Identify which cell holds the provided text, then report its [X, Y] central coordinate. 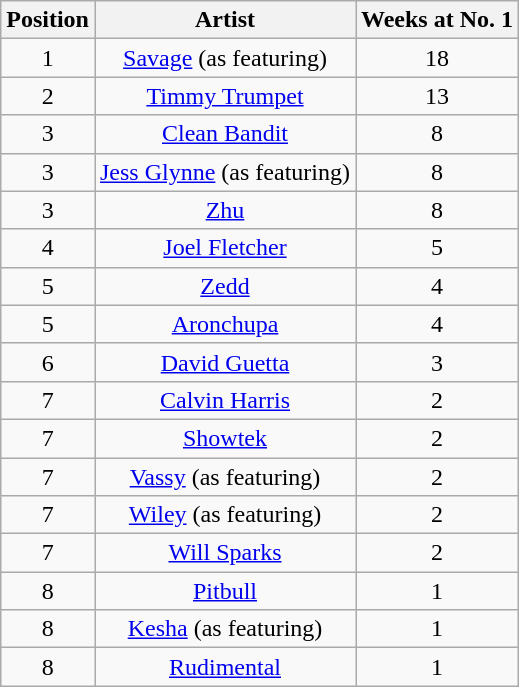
Position [48, 20]
Timmy Trumpet [224, 96]
6 [48, 362]
Pitbull [224, 591]
Showtek [224, 438]
18 [438, 58]
Calvin Harris [224, 400]
Aronchupa [224, 324]
Zedd [224, 286]
Clean Bandit [224, 134]
Jess Glynne (as featuring) [224, 172]
Joel Fletcher [224, 248]
Kesha (as featuring) [224, 629]
Wiley (as featuring) [224, 515]
Weeks at No. 1 [438, 20]
Artist [224, 20]
Zhu [224, 210]
Savage (as featuring) [224, 58]
Will Sparks [224, 553]
13 [438, 96]
Rudimental [224, 667]
David Guetta [224, 362]
Vassy (as featuring) [224, 477]
